Locate the cell with the specified text and output its (x, y) center coordinate. 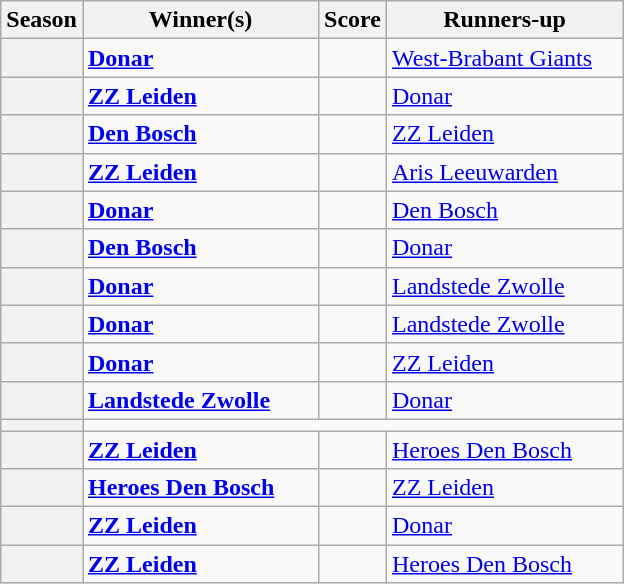
Runners-up (505, 20)
Winner(s) (200, 20)
West-Brabant Giants (505, 58)
Aris Leeuwarden (505, 172)
Score (353, 20)
Season (42, 20)
